Locate the cell with the specified text and output its [X, Y] center coordinate. 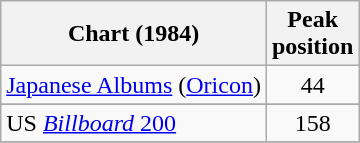
158 [312, 123]
44 [312, 85]
US Billboard 200 [134, 123]
Chart (1984) [134, 34]
Peakposition [312, 34]
Japanese Albums (Oricon) [134, 85]
